Scan for the cell matching the given text and deliver its [x, y] coordinate at center. 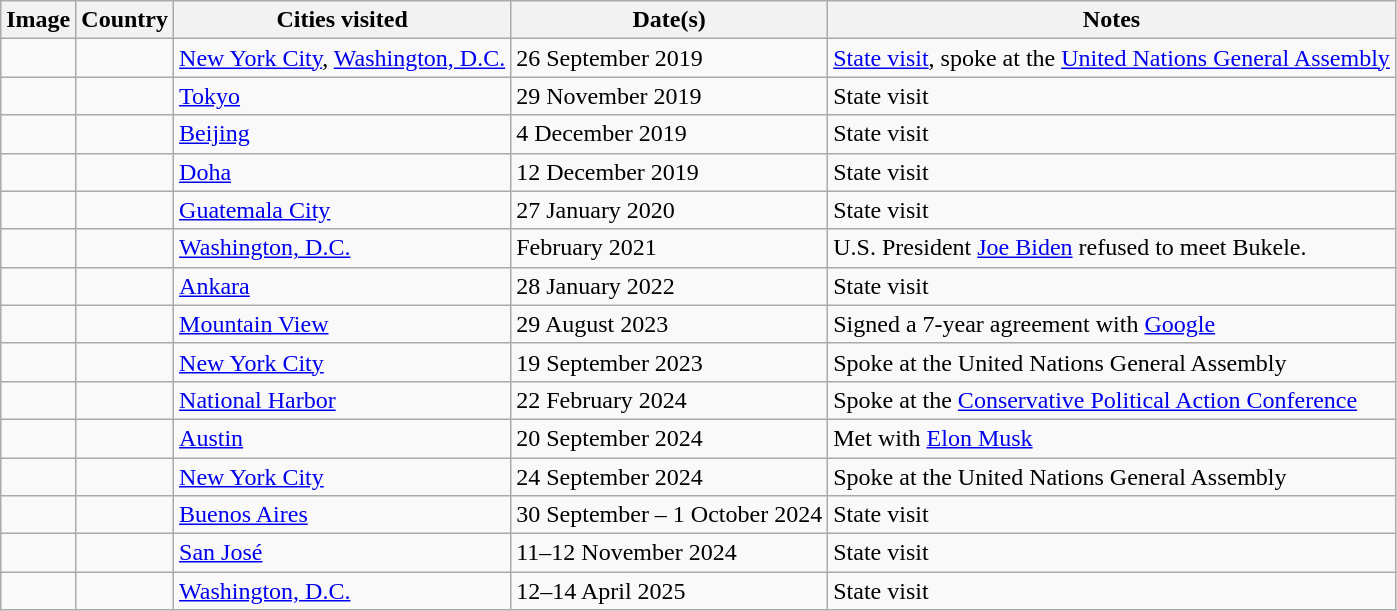
Ankara [342, 286]
State visit, spoke at the United Nations General Assembly [1112, 58]
National Harbor [342, 400]
Spoke at the Conservative Political Action Conference [1112, 400]
Buenos Aires [342, 515]
22 February 2024 [670, 400]
Country [125, 20]
4 December 2019 [670, 134]
Date(s) [670, 20]
12 December 2019 [670, 172]
30 September – 1 October 2024 [670, 515]
Mountain View [342, 324]
11–12 November 2024 [670, 553]
28 January 2022 [670, 286]
February 2021 [670, 248]
Doha [342, 172]
Signed a 7-year agreement with Google [1112, 324]
19 September 2023 [670, 362]
San José [342, 553]
Image [38, 20]
20 September 2024 [670, 438]
27 January 2020 [670, 210]
29 August 2023 [670, 324]
Austin [342, 438]
Guatemala City [342, 210]
U.S. President Joe Biden refused to meet Bukele. [1112, 248]
Notes [1112, 20]
Beijing [342, 134]
24 September 2024 [670, 477]
Cities visited [342, 20]
Tokyo [342, 96]
New York City, Washington, D.C. [342, 58]
29 November 2019 [670, 96]
26 September 2019 [670, 58]
Met with Elon Musk [1112, 438]
12–14 April 2025 [670, 591]
